For the text-containing cell, return its midpoint in [x, y] coordinate format. 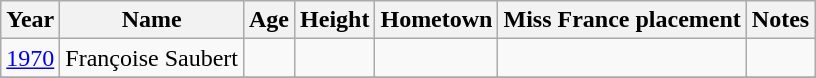
Height [335, 20]
Year [30, 20]
1970 [30, 58]
Françoise Saubert [152, 58]
Age [268, 20]
Hometown [436, 20]
Miss France placement [622, 20]
Notes [780, 20]
Name [152, 20]
